Search for the cell housing the specified text and yield its [x, y] center coordinate. 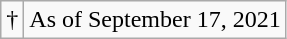
As of September 17, 2021 [155, 20]
† [12, 20]
